Identify which cell holds the provided text, then report its (x, y) central coordinate. 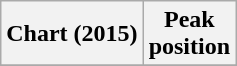
Peakposition (189, 34)
Chart (2015) (72, 34)
